From the cell containing the given text, extract its center point as [X, Y] coordinate. 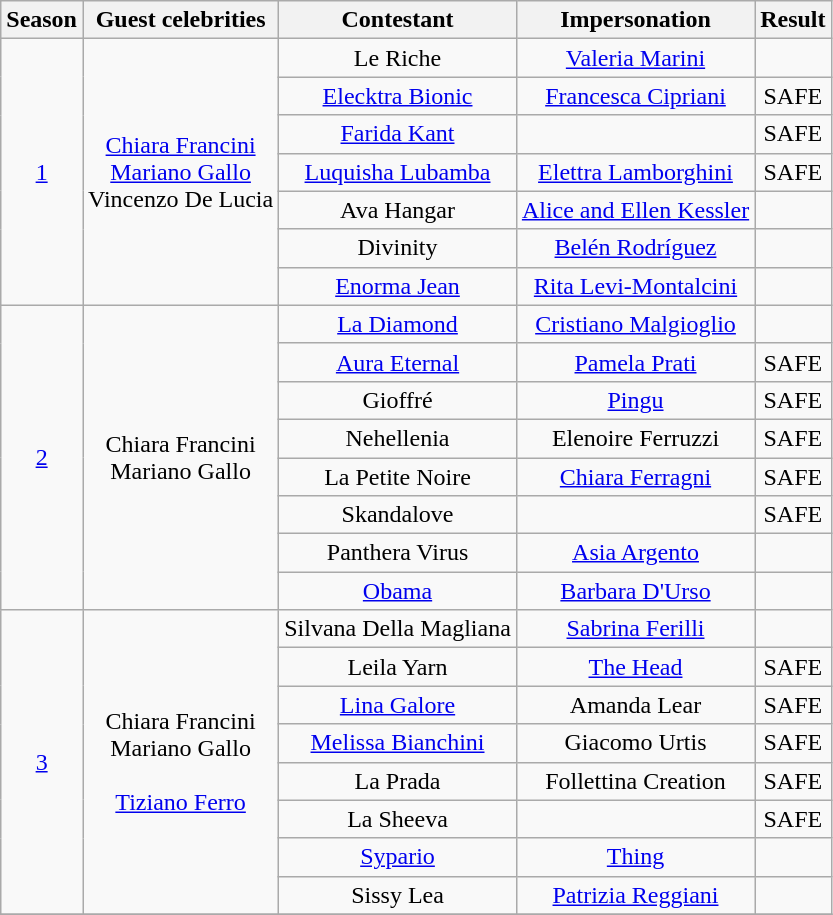
Chiara FranciniMariano Gallo [180, 457]
Amanda Lear [635, 705]
Leila Yarn [398, 667]
La Sheeva [398, 819]
Belén Rodríguez [635, 248]
Guest celebrities [180, 20]
The Head [635, 667]
Farida Kant [398, 134]
Nehellenia [398, 438]
Result [793, 20]
Skandalove [398, 515]
Contestant [398, 20]
Enorma Jean [398, 286]
Asia Argento [635, 553]
Aura Eternal [398, 362]
Divinity [398, 248]
Luquisha Lubamba [398, 172]
Sypario [398, 857]
Rita Levi-Montalcini [635, 286]
1 [42, 172]
3 [42, 762]
Chiara FranciniMariano GalloTiziano Ferro [180, 762]
Impersonation [635, 20]
Chiara FranciniMariano GalloVincenzo De Lucia [180, 172]
Season [42, 20]
Alice and Ellen Kessler [635, 210]
Valeria Marini [635, 58]
Obama [398, 591]
Elenoire Ferruzzi [635, 438]
Pamela Prati [635, 362]
Elettra Lamborghini [635, 172]
Le Riche [398, 58]
Chiara Ferragni [635, 477]
La Petite Noire [398, 477]
Panthera Virus [398, 553]
Pingu [635, 400]
Melissa Bianchini [398, 743]
Ava Hangar [398, 210]
Lina Galore [398, 705]
Sabrina Ferilli [635, 629]
Giacomo Urtis [635, 743]
Francesca Cipriani [635, 96]
Barbara D'Urso [635, 591]
Cristiano Malgioglio [635, 324]
La Diamond [398, 324]
Patrizia Reggiani [635, 895]
Thing [635, 857]
Gioffré [398, 400]
2 [42, 457]
Silvana Della Magliana [398, 629]
Follettina Creation [635, 781]
La Prada [398, 781]
Sissy Lea [398, 895]
Elecktra Bionic [398, 96]
